Identify which cell holds the provided text, then report its [x, y] central coordinate. 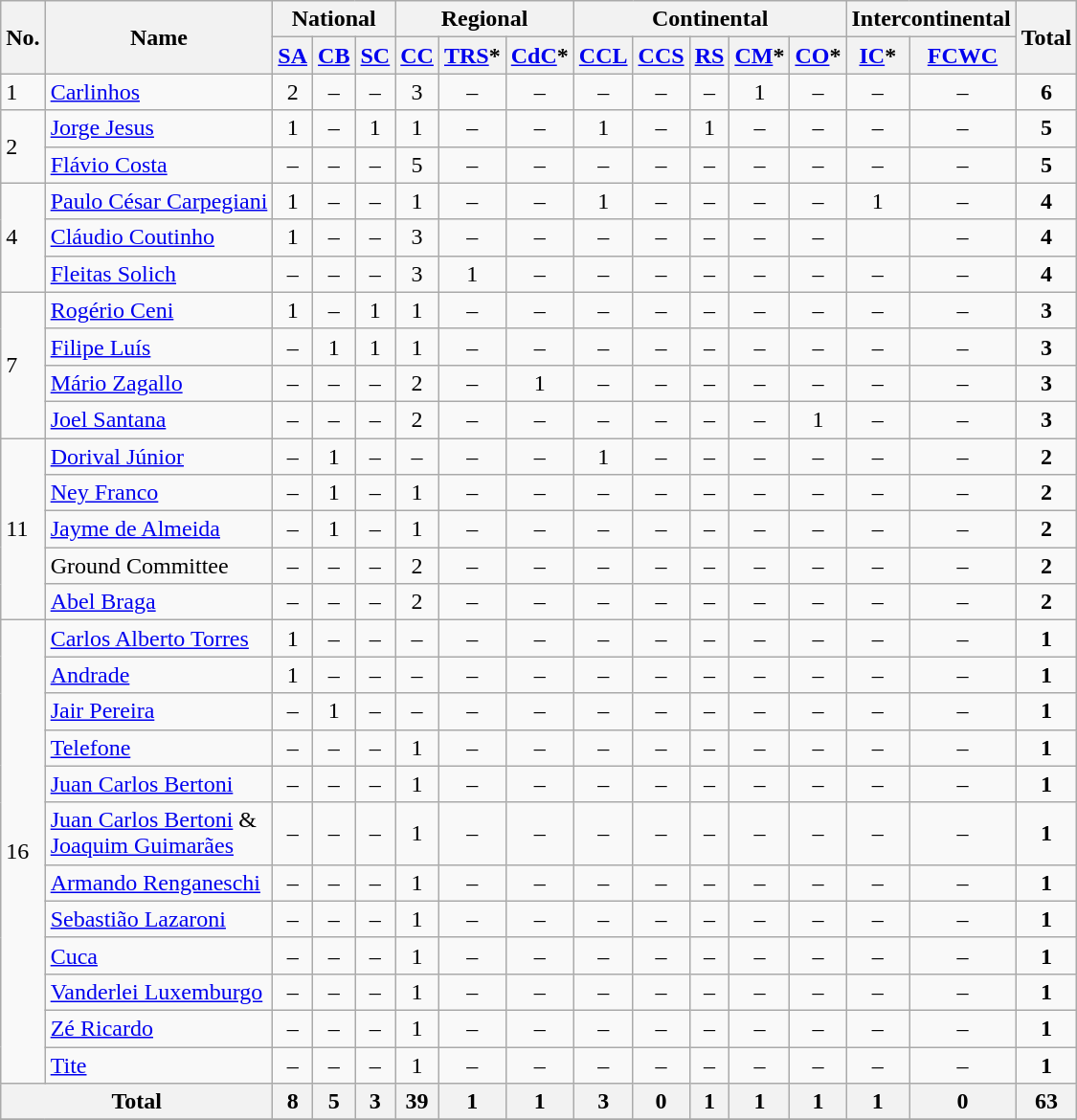
Jair Pereira [159, 711]
CdC* [540, 56]
CC [417, 56]
No. [23, 37]
Flávio Costa [159, 165]
Cuca [159, 955]
IC* [878, 56]
Joel Santana [159, 419]
CM* [760, 56]
Cláudio Coutinho [159, 237]
FCWC [963, 56]
Armando Renganeschi [159, 883]
Dorival Júnior [159, 457]
Paulo César Carpegiani [159, 201]
Jorge Jesus [159, 128]
11 [23, 529]
39 [417, 1102]
63 [1046, 1102]
CO* [818, 56]
Vanderlei Luxemburgo [159, 992]
Tite [159, 1065]
Andrade [159, 675]
Jayme de Almeida [159, 529]
Zé Ricardo [159, 1028]
CB [334, 56]
CCS [661, 56]
SC [375, 56]
Juan Carlos Bertoni & Joaquim Guimarães [159, 833]
7 [23, 365]
6 [1046, 92]
Carlos Alberto Torres [159, 638]
Fleitas Solich [159, 274]
16 [23, 852]
Ney Franco [159, 493]
CCL [603, 56]
TRS* [472, 56]
Carlinhos [159, 92]
Rogério Ceni [159, 310]
Telefone [159, 748]
Continental [710, 19]
Abel Braga [159, 602]
SA [293, 56]
Sebastião Lazaroni [159, 919]
Juan Carlos Bertoni [159, 784]
8 [293, 1102]
Ground Committee [159, 566]
RS [709, 56]
Filipe Luís [159, 347]
Regional [484, 19]
Name [159, 37]
National [334, 19]
Intercontinental [931, 19]
Mário Zagallo [159, 383]
